Scan for the cell matching the given text and deliver its (x, y) coordinate at center. 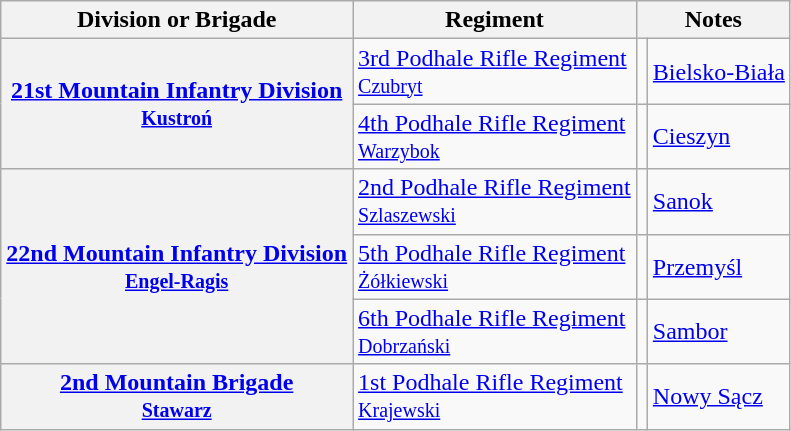
Cieszyn (718, 136)
21st Mountain Infantry DivisionKustroń (177, 104)
22nd Mountain Infantry DivisionEngel-Ragis (177, 266)
Bielsko-Biała (718, 72)
Przemyśl (718, 266)
Notes (713, 20)
3rd Podhale Rifle RegimentCzubryt (495, 72)
4th Podhale Rifle RegimentWarzybok (495, 136)
Regiment (495, 20)
5th Podhale Rifle RegimentŻółkiewski (495, 266)
Nowy Sącz (718, 396)
Sanok (718, 202)
2nd Mountain BrigadeStawarz (177, 396)
1st Podhale Rifle RegimentKrajewski (495, 396)
Division or Brigade (177, 20)
2nd Podhale Rifle RegimentSzlaszewski (495, 202)
Sambor (718, 332)
6th Podhale Rifle RegimentDobrzański (495, 332)
